For the text-containing cell, return its midpoint in [X, Y] coordinate format. 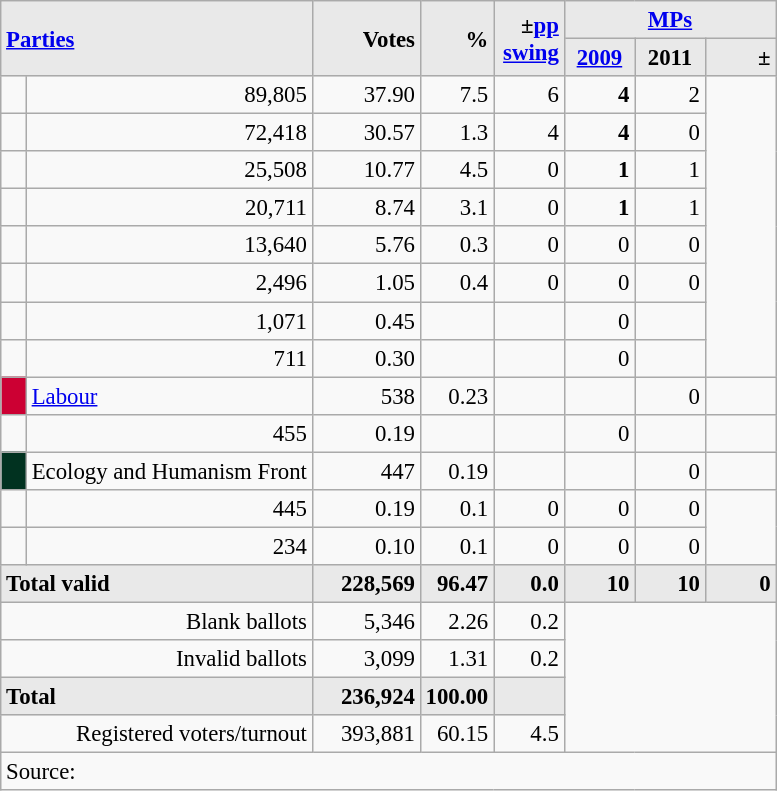
3.1 [456, 208]
% [456, 38]
538 [366, 396]
0.0 [530, 584]
7.5 [456, 95]
455 [169, 433]
Invalid ballots [156, 659]
13,640 [169, 245]
100.00 [456, 697]
Ecology and Humanism Front [169, 471]
2009 [600, 58]
Labour [169, 396]
Parties [156, 38]
Total valid [156, 584]
96.47 [456, 584]
2011 [670, 58]
445 [169, 509]
447 [366, 471]
1.05 [366, 283]
MPs [670, 20]
30.57 [366, 133]
0.4 [456, 283]
8.74 [366, 208]
3,099 [366, 659]
2.26 [456, 621]
5.76 [366, 245]
1,071 [169, 321]
393,881 [366, 734]
10.77 [366, 170]
0.30 [366, 358]
6 [530, 95]
Source: [388, 772]
1.31 [456, 659]
Registered voters/turnout [156, 734]
Votes [366, 38]
234 [169, 546]
0.23 [456, 396]
25,508 [169, 170]
±pp swing [530, 38]
0.10 [366, 546]
37.90 [366, 95]
60.15 [456, 734]
0.3 [456, 245]
236,924 [366, 697]
Total [156, 697]
711 [169, 358]
1.3 [456, 133]
Blank ballots [156, 621]
89,805 [169, 95]
2 [670, 95]
0.45 [366, 321]
2,496 [169, 283]
± [740, 58]
20,711 [169, 208]
72,418 [169, 133]
228,569 [366, 584]
5,346 [366, 621]
